From the cell containing the given text, extract its center point as (x, y) coordinate. 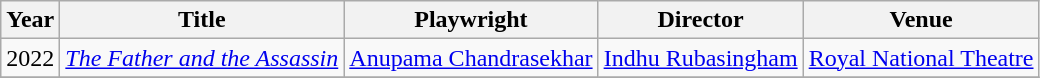
Year (30, 20)
2022 (30, 58)
Royal National Theatre (921, 58)
Indhu Rubasingham (700, 58)
Director (700, 20)
Title (202, 20)
The Father and the Assassin (202, 58)
Playwright (471, 20)
Venue (921, 20)
Anupama Chandrasekhar (471, 58)
